Detect which cell encompasses the target text, then output its (X, Y) center coordinate. 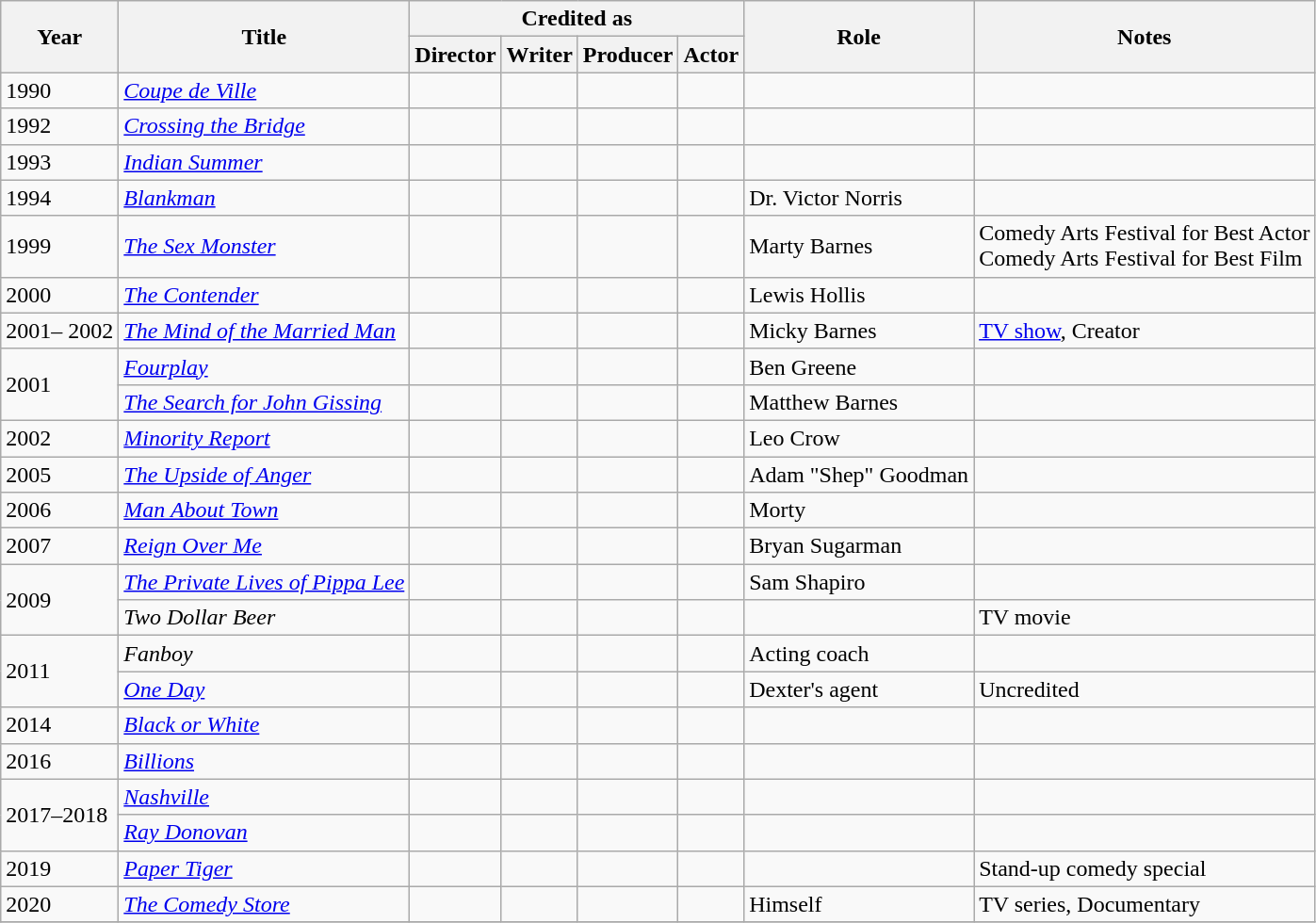
Dexter's agent (859, 689)
1990 (60, 90)
TV series, Documentary (1145, 904)
Writer (539, 55)
Minority Report (264, 438)
Blankman (264, 198)
Man About Town (264, 510)
The Sex Monster (264, 247)
The Comedy Store (264, 904)
1993 (60, 162)
Ray Donovan (264, 833)
2014 (60, 725)
Dr. Victor Norris (859, 198)
Sam Shapiro (859, 582)
2006 (60, 510)
2019 (60, 868)
Reign Over Me (264, 546)
Credited as (577, 19)
Matthew Barnes (859, 402)
TV show, Creator (1145, 331)
Notes (1145, 37)
Lewis Hollis (859, 295)
Billions (264, 761)
2007 (60, 546)
Nashville (264, 797)
Bryan Sugarman (859, 546)
Himself (859, 904)
1994 (60, 198)
Indian Summer (264, 162)
2001– 2002 (60, 331)
2005 (60, 474)
2002 (60, 438)
One Day (264, 689)
The Private Lives of Pippa Lee (264, 582)
1999 (60, 247)
Actor (711, 55)
Role (859, 37)
Director (456, 55)
Producer (627, 55)
Micky Barnes (859, 331)
2017–2018 (60, 815)
1992 (60, 126)
Ben Greene (859, 366)
The Contender (264, 295)
The Mind of the Married Man (264, 331)
Year (60, 37)
Uncredited (1145, 689)
Morty (859, 510)
Two Dollar Beer (264, 618)
2020 (60, 904)
Coupe de Ville (264, 90)
Comedy Arts Festival for Best ActorComedy Arts Festival for Best Film (1145, 247)
2000 (60, 295)
2011 (60, 672)
Title (264, 37)
2016 (60, 761)
The Upside of Anger (264, 474)
TV movie (1145, 618)
The Search for John Gissing (264, 402)
Adam "Shep" Goodman (859, 474)
Marty Barnes (859, 247)
Crossing the Bridge (264, 126)
Paper Tiger (264, 868)
Leo Crow (859, 438)
Acting coach (859, 654)
Fourplay (264, 366)
2001 (60, 384)
2009 (60, 600)
Stand-up comedy special (1145, 868)
Fanboy (264, 654)
Black or White (264, 725)
